For the text-containing cell, return its midpoint in (x, y) coordinate format. 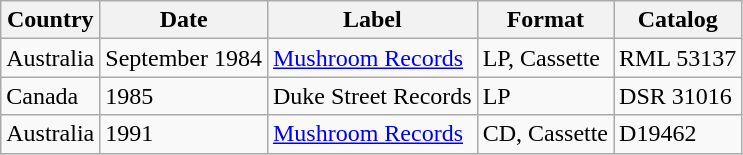
CD, Cassette (545, 134)
Catalog (678, 20)
Date (184, 20)
LP (545, 96)
Format (545, 20)
LP, Cassette (545, 58)
1985 (184, 96)
Duke Street Records (372, 96)
Label (372, 20)
Canada (50, 96)
Country (50, 20)
DSR 31016 (678, 96)
1991 (184, 134)
D19462 (678, 134)
RML 53137 (678, 58)
September 1984 (184, 58)
